Detect which cell encompasses the target text, then output its [x, y] center coordinate. 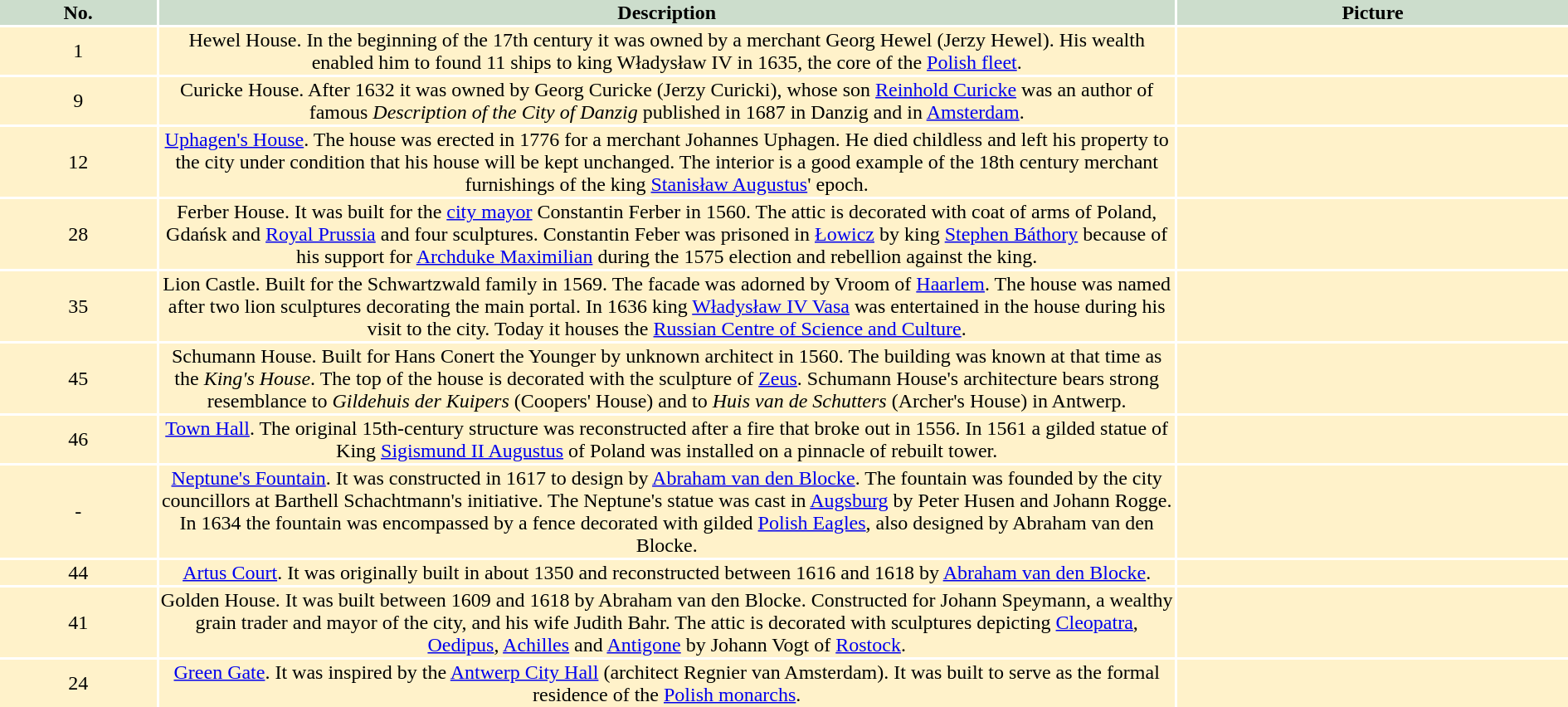
45 [78, 378]
Description [667, 12]
46 [78, 440]
35 [78, 306]
Artus Court. It was originally built in about 1350 and reconstructed between 1616 and 1618 by Abraham van den Blocke. [667, 573]
12 [78, 162]
No. [78, 12]
Picture [1372, 12]
44 [78, 573]
41 [78, 622]
- [78, 511]
9 [78, 101]
1 [78, 51]
24 [78, 684]
28 [78, 234]
